Return (x, y) of the center of cell containing provided text 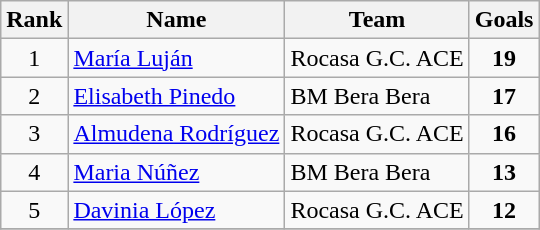
1 (34, 58)
5 (34, 210)
17 (504, 96)
Elisabeth Pinedo (176, 96)
Rank (34, 20)
12 (504, 210)
2 (34, 96)
Name (176, 20)
13 (504, 172)
Team (377, 20)
3 (34, 134)
19 (504, 58)
Maria Núñez (176, 172)
Almudena Rodríguez (176, 134)
María Luján (176, 58)
Goals (504, 20)
4 (34, 172)
16 (504, 134)
Davinia López (176, 210)
